Return (X, Y) of the center of cell containing provided text 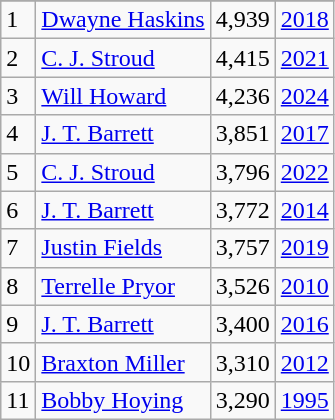
Justin Fields (123, 248)
3,772 (242, 210)
4 (18, 134)
3,796 (242, 172)
2016 (304, 324)
3,290 (242, 400)
2012 (304, 362)
3,400 (242, 324)
6 (18, 210)
Dwayne Haskins (123, 20)
Terrelle Pryor (123, 286)
11 (18, 400)
1995 (304, 400)
7 (18, 248)
3 (18, 96)
3,851 (242, 134)
10 (18, 362)
2019 (304, 248)
Will Howard (123, 96)
Braxton Miller (123, 362)
8 (18, 286)
2024 (304, 96)
3,526 (242, 286)
2 (18, 58)
4,236 (242, 96)
2018 (304, 20)
3,757 (242, 248)
5 (18, 172)
Bobby Hoying (123, 400)
1 (18, 20)
2010 (304, 286)
4,939 (242, 20)
2022 (304, 172)
2017 (304, 134)
4,415 (242, 58)
3,310 (242, 362)
2021 (304, 58)
2014 (304, 210)
9 (18, 324)
